Output the (x, y) coordinate of the center of the cell containing the given text.  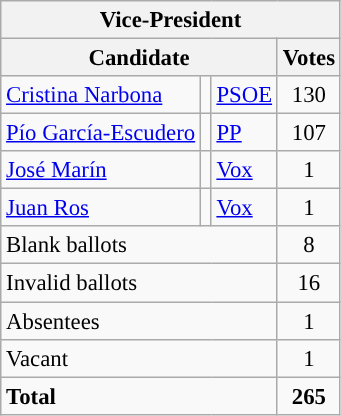
PP (244, 133)
José Marín (101, 170)
Total (140, 396)
107 (308, 133)
PSOE (244, 95)
16 (308, 283)
Blank ballots (140, 245)
Candidate (140, 58)
8 (308, 245)
265 (308, 396)
Vice-President (171, 20)
Absentees (140, 321)
Juan Ros (101, 208)
Cristina Narbona (101, 95)
Pío García-Escudero (101, 133)
Vacant (140, 358)
130 (308, 95)
Invalid ballots (140, 283)
Votes (308, 58)
